Detect which cell encompasses the target text, then output its (x, y) center coordinate. 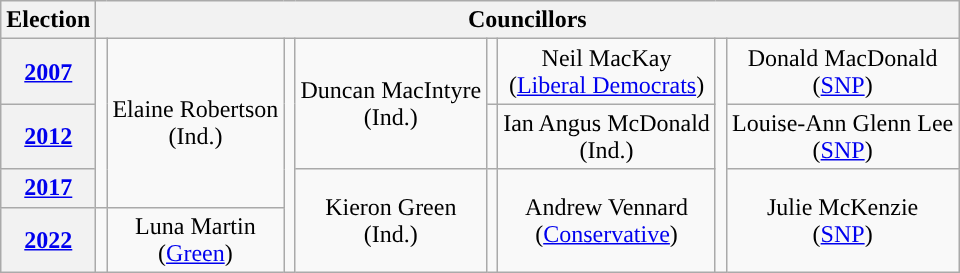
Luna Martin(Green) (196, 240)
Elaine Robertson(Ind.) (196, 123)
Councillors (528, 20)
2012 (48, 136)
2017 (48, 188)
Donald MacDonald(SNP) (842, 72)
Kieron Green(Ind.) (391, 220)
Election (48, 20)
Duncan MacIntyre(Ind.) (391, 104)
Julie McKenzie(SNP) (842, 220)
2007 (48, 72)
Ian Angus McDonald(Ind.) (607, 136)
Andrew Vennard(Conservative) (607, 220)
Neil MacKay(Liberal Democrats) (607, 72)
2022 (48, 240)
Louise-Ann Glenn Lee(SNP) (842, 136)
